Determine the (X, Y) coordinate at the center of the cell enclosing the given text.  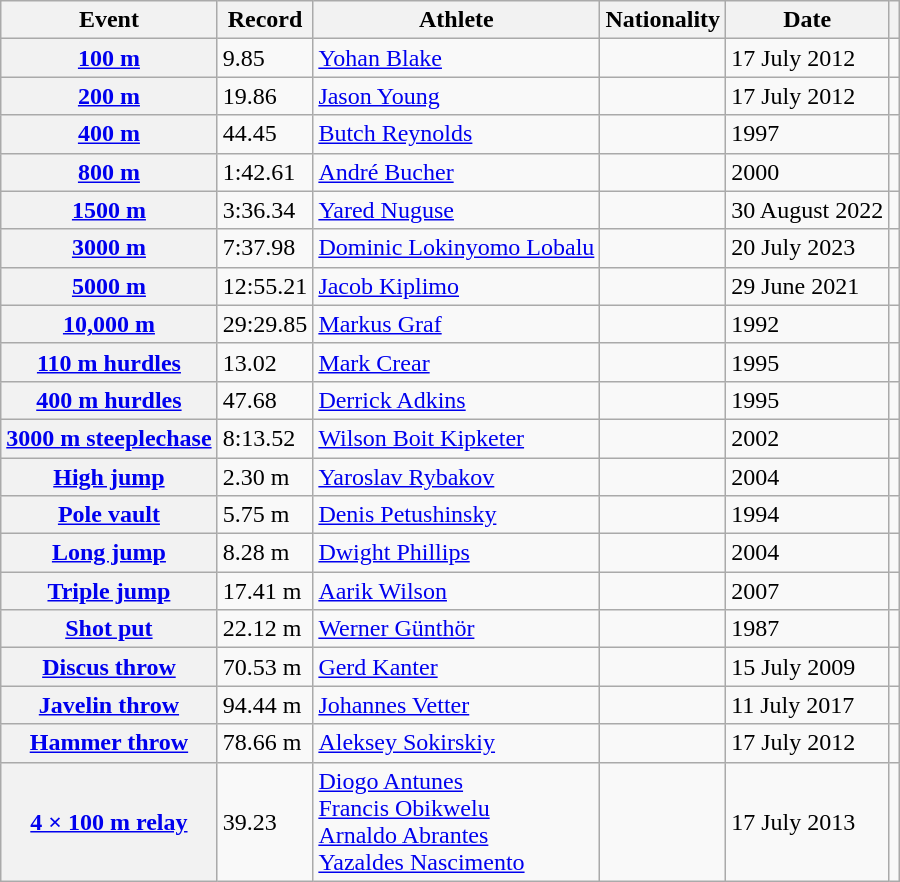
Diogo AntunesFrancis ObikweluArnaldo AbrantesYazaldes Nascimento (456, 822)
10,000 m (109, 324)
110 m hurdles (109, 362)
Javelin throw (109, 705)
47.68 (265, 400)
Dominic Lokinyomo Lobalu (456, 248)
30 August 2022 (808, 210)
Denis Petushinsky (456, 515)
44.45 (265, 134)
Wilson Boit Kipketer (456, 438)
Triple jump (109, 591)
20 July 2023 (808, 248)
1992 (808, 324)
Yohan Blake (456, 58)
Yared Nuguse (456, 210)
4 × 100 m relay (109, 822)
Aleksey Sokirskiy (456, 743)
7:37.98 (265, 248)
78.66 m (265, 743)
22.12 m (265, 629)
André Bucher (456, 172)
Event (109, 20)
1500 m (109, 210)
Markus Graf (456, 324)
2.30 m (265, 477)
800 m (109, 172)
1997 (808, 134)
15 July 2009 (808, 667)
Athlete (456, 20)
13.02 (265, 362)
Date (808, 20)
29:29.85 (265, 324)
1:42.61 (265, 172)
2000 (808, 172)
17.41 m (265, 591)
8.28 m (265, 553)
Hammer throw (109, 743)
2002 (808, 438)
17 July 2013 (808, 822)
70.53 m (265, 667)
9.85 (265, 58)
1987 (808, 629)
Shot put (109, 629)
Dwight Phillips (456, 553)
5000 m (109, 286)
400 m hurdles (109, 400)
Derrick Adkins (456, 400)
29 June 2021 (808, 286)
Mark Crear (456, 362)
Gerd Kanter (456, 667)
Jacob Kiplimo (456, 286)
200 m (109, 96)
2007 (808, 591)
Jason Young (456, 96)
3:36.34 (265, 210)
1994 (808, 515)
Long jump (109, 553)
94.44 m (265, 705)
Discus throw (109, 667)
19.86 (265, 96)
Yaroslav Rybakov (456, 477)
Pole vault (109, 515)
Butch Reynolds (456, 134)
100 m (109, 58)
High jump (109, 477)
3000 m (109, 248)
5.75 m (265, 515)
400 m (109, 134)
Record (265, 20)
Aarik Wilson (456, 591)
11 July 2017 (808, 705)
Nationality (663, 20)
Johannes Vetter (456, 705)
39.23 (265, 822)
8:13.52 (265, 438)
3000 m steeplechase (109, 438)
Werner Günthör (456, 629)
12:55.21 (265, 286)
